Return the [x, y] coordinate for the center point of the cell that contains the specified text.  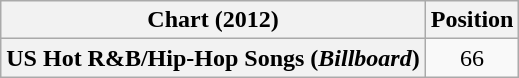
66 [472, 58]
Position [472, 20]
Chart (2012) [213, 20]
US Hot R&B/Hip-Hop Songs (Billboard) [213, 58]
